Capture the cell that displays the provided text and extract its (X, Y) central coordinate. 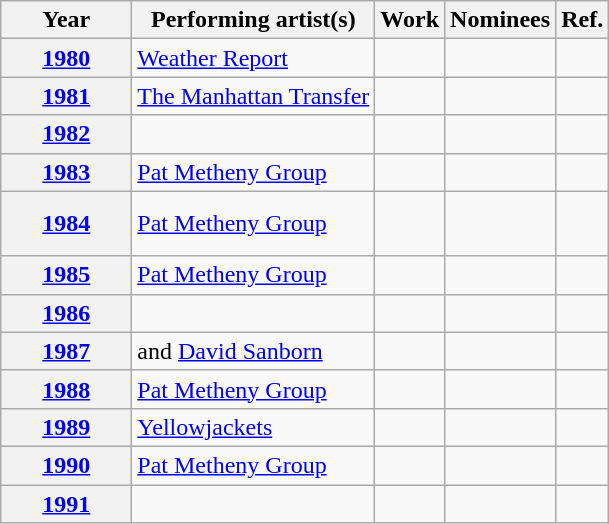
and David Sanborn (254, 351)
Weather Report (254, 58)
1984 (66, 224)
Yellowjackets (254, 427)
1991 (66, 503)
1982 (66, 134)
Ref. (582, 20)
The Manhattan Transfer (254, 96)
Year (66, 20)
1983 (66, 172)
Work (410, 20)
1990 (66, 465)
1988 (66, 389)
Performing artist(s) (254, 20)
1986 (66, 313)
1985 (66, 275)
1989 (66, 427)
1987 (66, 351)
1981 (66, 96)
Nominees (500, 20)
1980 (66, 58)
